Capture the cell that displays the provided text and extract its [X, Y] central coordinate. 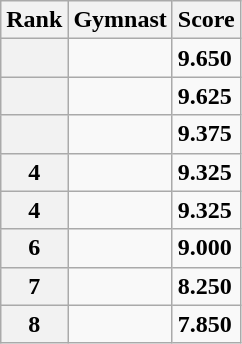
8.250 [206, 286]
Gymnast [120, 20]
9.650 [206, 58]
9.375 [206, 134]
7 [34, 286]
9.625 [206, 96]
6 [34, 248]
7.850 [206, 324]
9.000 [206, 248]
8 [34, 324]
Rank [34, 20]
Score [206, 20]
